Determine the [x, y] coordinate at the center of the cell enclosing the given text.  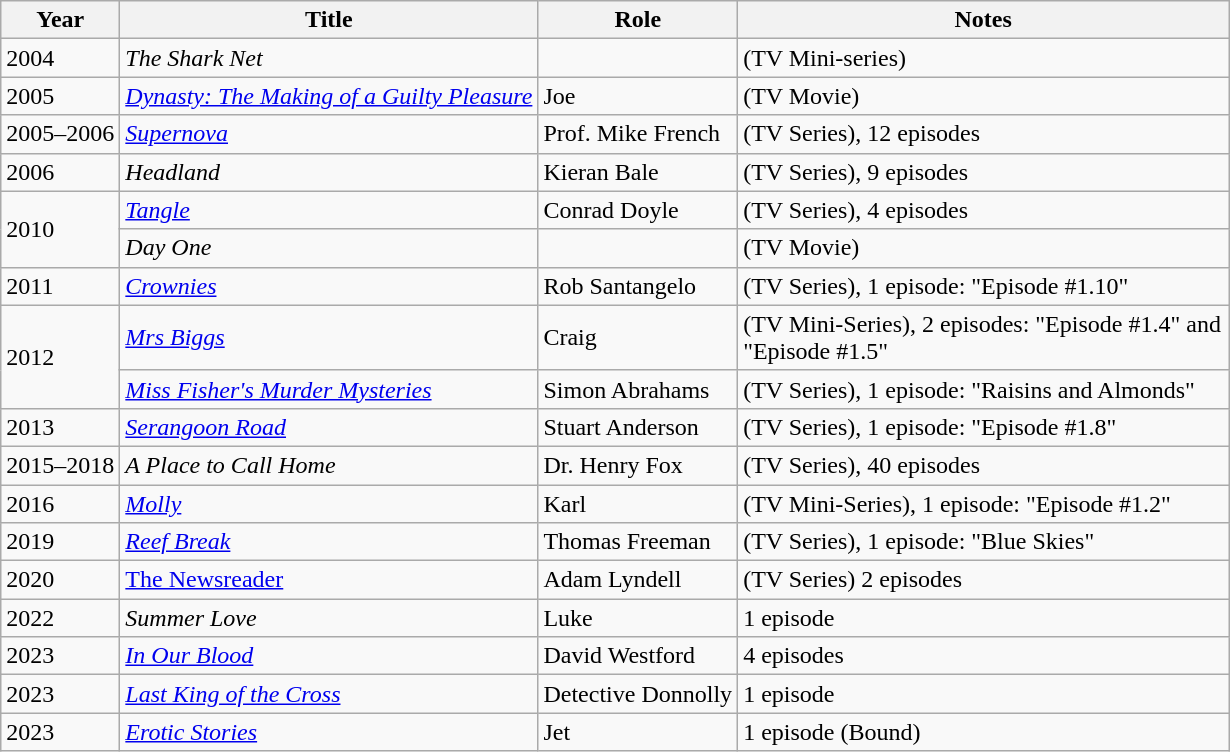
(TV Series) 2 episodes [984, 580]
The Newsreader [329, 580]
The Shark Net [329, 58]
Notes [984, 20]
Simon Abrahams [638, 389]
Serangoon Road [329, 427]
Miss Fisher's Murder Mysteries [329, 389]
Role [638, 20]
Reef Break [329, 542]
Title [329, 20]
Year [60, 20]
Prof. Mike French [638, 134]
Headland [329, 172]
Jet [638, 732]
1 episode (Bound) [984, 732]
(TV Series), 1 episode: "Raisins and Almonds" [984, 389]
2011 [60, 286]
Karl [638, 503]
Dynasty: The Making of a Guilty Pleasure [329, 96]
Tangle [329, 210]
2022 [60, 618]
Conrad Doyle [638, 210]
In Our Blood [329, 656]
David Westford [638, 656]
(TV Series), 9 episodes [984, 172]
Molly [329, 503]
2016 [60, 503]
Supernova [329, 134]
2012 [60, 356]
2019 [60, 542]
2004 [60, 58]
Luke [638, 618]
(TV Mini-Series), 1 episode: "Episode #1.2" [984, 503]
Adam Lyndell [638, 580]
(TV Series), 12 episodes [984, 134]
2005–2006 [60, 134]
2006 [60, 172]
(TV Series), 1 episode: "Episode #1.10" [984, 286]
Rob Santangelo [638, 286]
Crownies [329, 286]
2013 [60, 427]
Mrs Biggs [329, 338]
2005 [60, 96]
Last King of the Cross [329, 694]
2020 [60, 580]
Summer Love [329, 618]
Thomas Freeman [638, 542]
Stuart Anderson [638, 427]
Erotic Stories [329, 732]
Joe [638, 96]
2015–2018 [60, 465]
(TV Series), 1 episode: "Blue Skies" [984, 542]
A Place to Call Home [329, 465]
(TV Series), 1 episode: "Episode #1.8" [984, 427]
(TV Mini-series) [984, 58]
(TV Mini-Series), 2 episodes: "Episode #1.4" and "Episode #1.5" [984, 338]
Kieran Bale [638, 172]
Dr. Henry Fox [638, 465]
(TV Series), 40 episodes [984, 465]
2010 [60, 229]
4 episodes [984, 656]
Day One [329, 248]
Craig [638, 338]
Detective Donnolly [638, 694]
(TV Series), 4 episodes [984, 210]
